Provide the [x, y] coordinate of the cell's center where the given text is located.  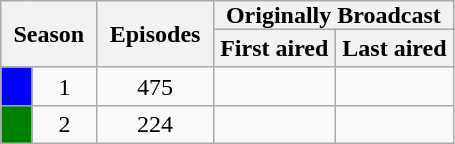
Originally Broadcast [333, 15]
224 [155, 124]
475 [155, 86]
1 [64, 86]
First aired [274, 48]
Season [49, 34]
Last aired [394, 48]
Episodes [155, 34]
2 [64, 124]
